Scan for the cell matching the given text and deliver its [X, Y] coordinate at center. 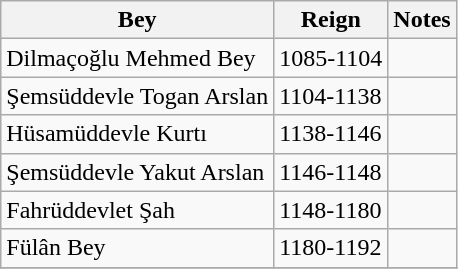
Hüsamüddevle Kurtı [138, 134]
1180-1192 [331, 248]
Şemsüddevle Togan Arslan [138, 96]
Dilmaçoğlu Mehmed Bey [138, 58]
1085-1104 [331, 58]
Şemsüddevle Yakut Arslan [138, 172]
Bey [138, 20]
1104-1138 [331, 96]
Reign [331, 20]
Fahrüddevlet Şah [138, 210]
Notes [422, 20]
1148-1180 [331, 210]
1146-1148 [331, 172]
Fülân Bey [138, 248]
1138-1146 [331, 134]
